Detect which cell encompasses the target text, then output its (X, Y) center coordinate. 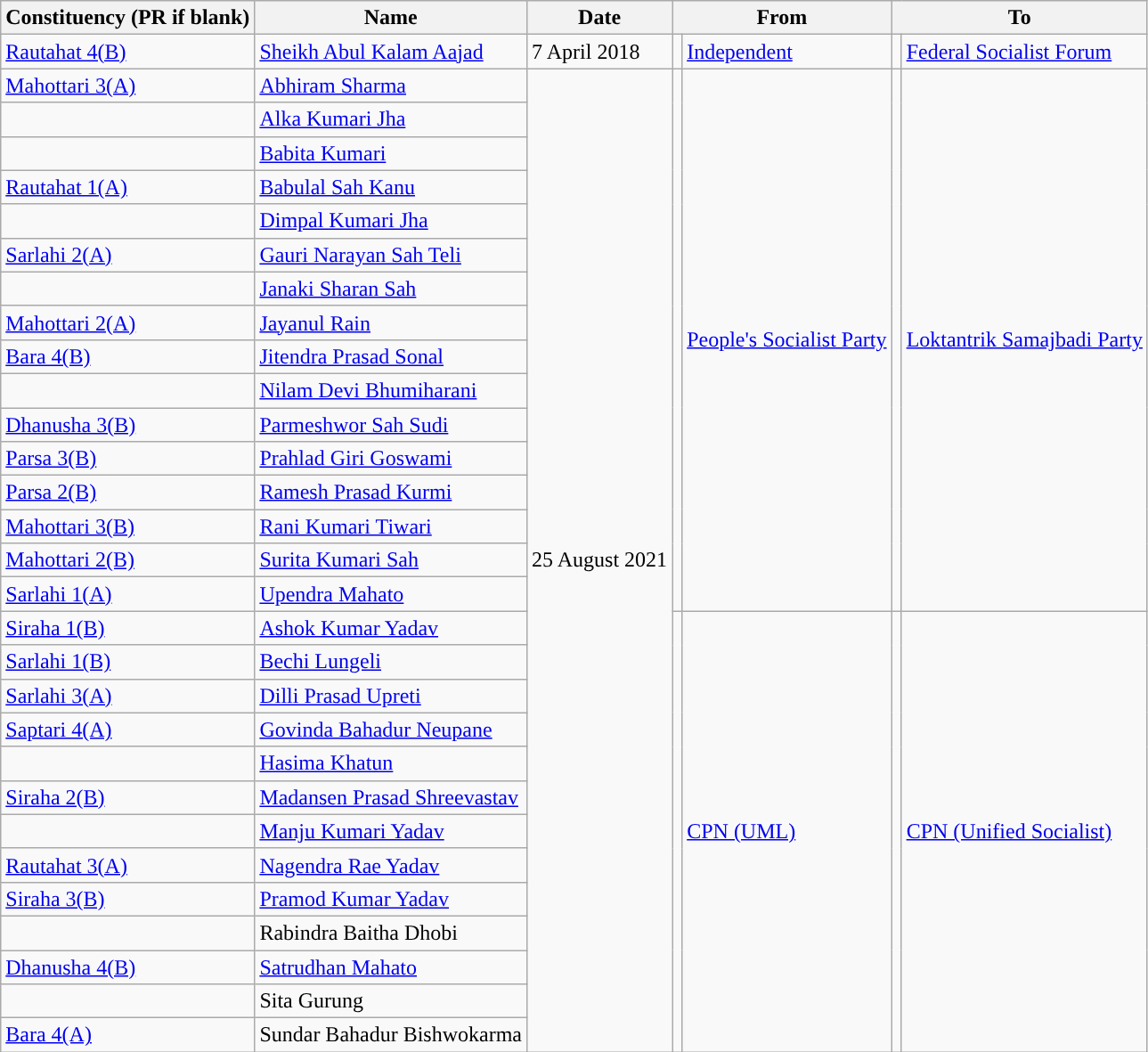
Bechi Lungeli (391, 662)
Parsa 2(B) (128, 493)
Parsa 3(B) (128, 459)
Rautahat 3(A) (128, 865)
Mahottari 3(A) (128, 86)
Dimpal Kumari Jha (391, 221)
Mahottari 2(A) (128, 322)
Satrudhan Mahato (391, 966)
CPN (Unified Socialist) (1024, 832)
Date (600, 18)
Sarlahi 3(A) (128, 696)
Jitendra Prasad Sonal (391, 356)
Madansen Prasad Shreevastav (391, 797)
Sarlahi 1(A) (128, 594)
Sarlahi 1(B) (128, 662)
Nilam Devi Bhumiharani (391, 390)
Parmeshwor Sah Sudi (391, 425)
Rabindra Baitha Dhobi (391, 933)
7 April 2018 (600, 52)
Ashok Kumar Yadav (391, 628)
Janaki Sharan Sah (391, 289)
Dhanusha 4(B) (128, 966)
Rani Kumari Tiwari (391, 526)
From (782, 18)
Upendra Mahato (391, 594)
Mahottari 3(B) (128, 526)
Sarlahi 2(A) (128, 255)
Constituency (PR if blank) (128, 18)
Manju Kumari Yadav (391, 831)
Hasima Khatun (391, 763)
Bara 4(B) (128, 356)
To (1019, 18)
Surita Kumari Sah (391, 560)
Dilli Prasad Upreti (391, 696)
Name (391, 18)
Sundar Bahadur Bishwokarma (391, 1035)
Rautahat 4(B) (128, 52)
Abhiram Sharma (391, 86)
CPN (UML) (787, 832)
Pramod Kumar Yadav (391, 899)
Loktantrik Samajbadi Party (1024, 340)
Govinda Bahadur Neupane (391, 730)
Federal Socialist Forum (1024, 52)
Bara 4(A) (128, 1035)
Mahottari 2(B) (128, 560)
Rautahat 1(A) (128, 187)
People's Socialist Party (787, 340)
Prahlad Giri Goswami (391, 459)
Siraha 1(B) (128, 628)
Sita Gurung (391, 1001)
Independent (787, 52)
Gauri Narayan Sah Teli (391, 255)
Dhanusha 3(B) (128, 425)
Siraha 3(B) (128, 899)
Jayanul Rain (391, 322)
Ramesh Prasad Kurmi (391, 493)
25 August 2021 (600, 560)
Alka Kumari Jha (391, 119)
Babulal Sah Kanu (391, 187)
Siraha 2(B) (128, 797)
Nagendra Rae Yadav (391, 865)
Sheikh Abul Kalam Aajad (391, 52)
Babita Kumari (391, 153)
Saptari 4(A) (128, 730)
